Extract the (x, y) coordinate from the center of the cell holding the provided text.  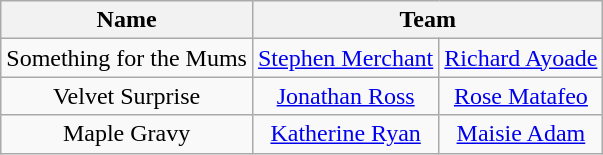
Katherine Ryan (345, 134)
Maple Gravy (127, 134)
Name (127, 20)
Something for the Mums (127, 58)
Velvet Surprise (127, 96)
Stephen Merchant (345, 58)
Jonathan Ross (345, 96)
Richard Ayoade (521, 58)
Rose Matafeo (521, 96)
Maisie Adam (521, 134)
Team (428, 20)
